Pinpoint the cell where the given text exists, returning its (X, Y) midpoint coordinate. 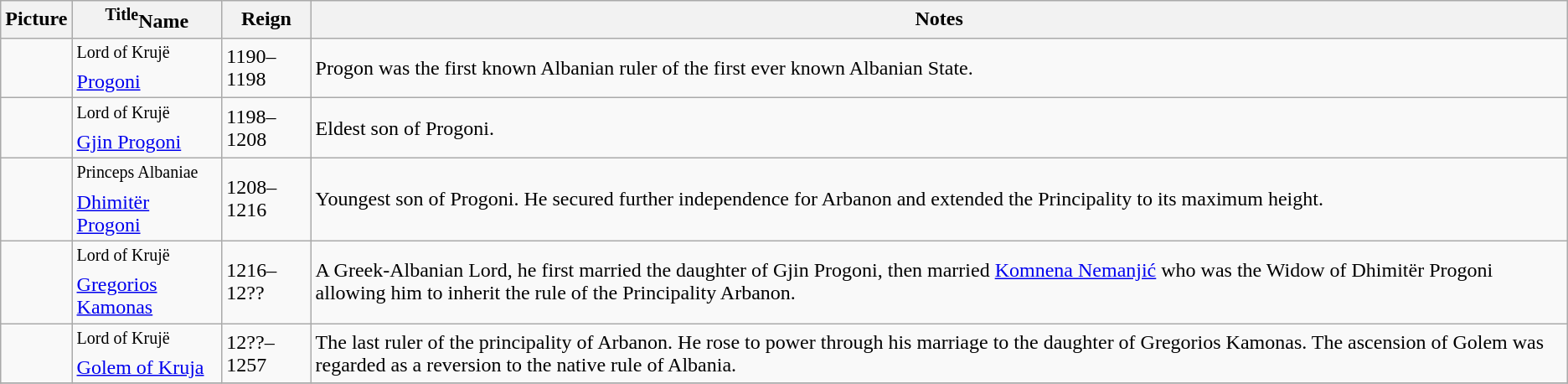
1198–1208 (266, 128)
Lord of KrujëGregorios Kamonas (147, 282)
Youngest son of Progoni. He secured further independence for Arbanon and extended the Principality to its maximum height. (939, 200)
Reign (266, 20)
1216–12?? (266, 282)
Lord of KrujëGolem of Kruja (147, 354)
TitleName (147, 20)
Picture (37, 20)
1208–1216 (266, 200)
12??–1257 (266, 354)
Eldest son of Progoni. (939, 128)
Notes (939, 20)
Progon was the first known Albanian ruler of the first ever known Albanian State. (939, 68)
1190–1198 (266, 68)
Lord of KrujëProgoni (147, 68)
Lord of KrujëGjin Progoni (147, 128)
Princeps Albaniae Dhimitër Progoni (147, 200)
